Determine the [X, Y] coordinate at the center of the cell enclosing the given text.  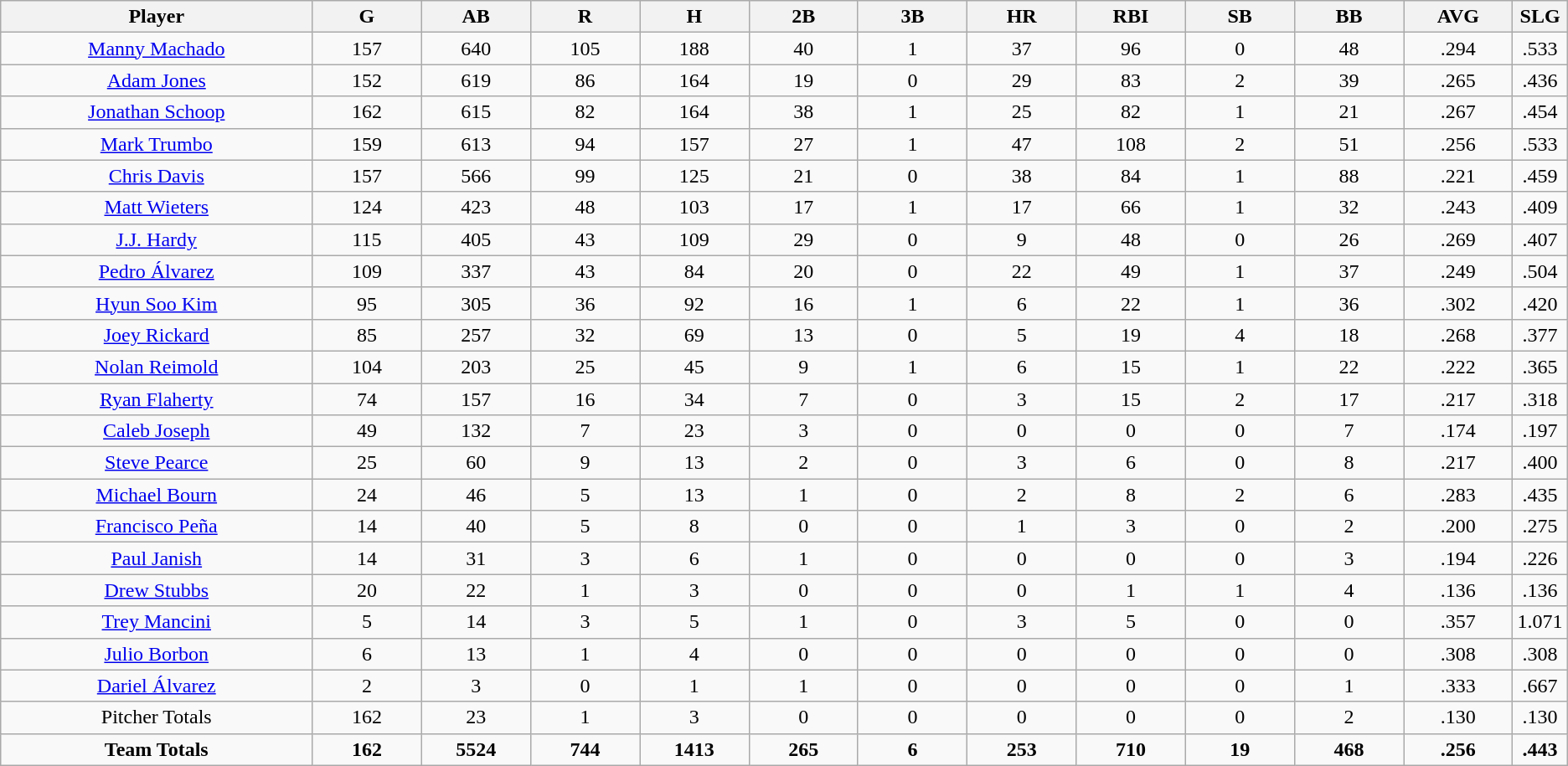
744 [585, 749]
92 [694, 303]
AB [476, 17]
Trey Mancini [157, 622]
2B [803, 17]
.667 [1540, 686]
83 [1131, 80]
115 [367, 239]
.420 [1540, 303]
G [367, 17]
39 [1349, 80]
.454 [1540, 112]
265 [803, 749]
566 [476, 176]
1.071 [1540, 622]
24 [367, 495]
337 [476, 271]
HR [1022, 17]
615 [476, 112]
SLG [1540, 17]
Drew Stubbs [157, 590]
124 [367, 208]
1413 [694, 749]
.283 [1458, 495]
99 [585, 176]
.200 [1458, 527]
.407 [1540, 239]
H [694, 17]
.294 [1458, 49]
47 [1022, 144]
613 [476, 144]
Julio Borbon [157, 654]
423 [476, 208]
103 [694, 208]
105 [585, 49]
.302 [1458, 303]
5524 [476, 749]
Matt Wieters [157, 208]
74 [367, 399]
Player [157, 17]
257 [476, 335]
.268 [1458, 335]
Mark Trumbo [157, 144]
640 [476, 49]
.357 [1458, 622]
Chris Davis [157, 176]
Hyun Soo Kim [157, 303]
.222 [1458, 367]
468 [1349, 749]
Francisco Peña [157, 527]
.221 [1458, 176]
88 [1349, 176]
619 [476, 80]
31 [476, 558]
.267 [1458, 112]
51 [1349, 144]
AVG [1458, 17]
253 [1022, 749]
305 [476, 303]
104 [367, 367]
710 [1131, 749]
95 [367, 303]
RBI [1131, 17]
Paul Janish [157, 558]
.409 [1540, 208]
Team Totals [157, 749]
27 [803, 144]
66 [1131, 208]
Nolan Reimold [157, 367]
.443 [1540, 749]
125 [694, 176]
Adam Jones [157, 80]
Jonathan Schoop [157, 112]
Pitcher Totals [157, 717]
85 [367, 335]
86 [585, 80]
Pedro Álvarez [157, 271]
Ryan Flaherty [157, 399]
203 [476, 367]
.377 [1540, 335]
Joey Rickard [157, 335]
.400 [1540, 463]
.365 [1540, 367]
.435 [1540, 495]
.459 [1540, 176]
.318 [1540, 399]
J.J. Hardy [157, 239]
.333 [1458, 686]
.226 [1540, 558]
Steve Pearce [157, 463]
.436 [1540, 80]
132 [476, 431]
Dariel Álvarez [157, 686]
3B [912, 17]
.265 [1458, 80]
18 [1349, 335]
R [585, 17]
.249 [1458, 271]
.174 [1458, 431]
.269 [1458, 239]
SB [1240, 17]
45 [694, 367]
.243 [1458, 208]
Michael Bourn [157, 495]
96 [1131, 49]
69 [694, 335]
108 [1131, 144]
152 [367, 80]
26 [1349, 239]
.504 [1540, 271]
60 [476, 463]
188 [694, 49]
.275 [1540, 527]
Caleb Joseph [157, 431]
BB [1349, 17]
.194 [1458, 558]
34 [694, 399]
405 [476, 239]
94 [585, 144]
46 [476, 495]
Manny Machado [157, 49]
.197 [1540, 431]
159 [367, 144]
